Identify which cell holds the provided text, then report its (x, y) central coordinate. 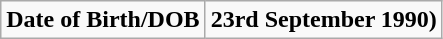
23rd September 1990) (324, 20)
Date of Birth/DOB (103, 20)
